Return [x, y] of the center of cell containing provided text 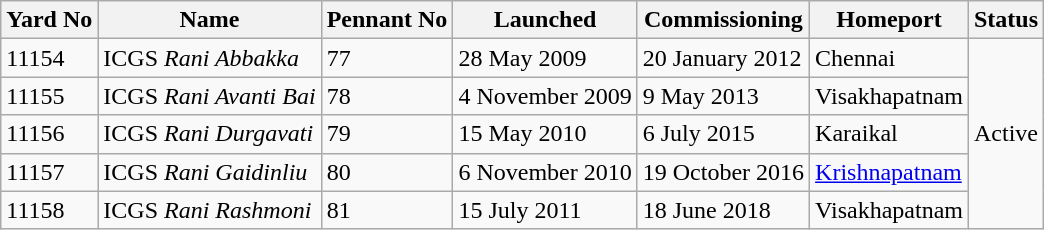
79 [387, 134]
Krishnapatnam [890, 172]
80 [387, 172]
ICGS Rani Abbakka [210, 58]
20 January 2012 [723, 58]
15 July 2011 [545, 210]
81 [387, 210]
Status [1006, 20]
Commissioning [723, 20]
11155 [50, 96]
11158 [50, 210]
Karaikal [890, 134]
18 June 2018 [723, 210]
11156 [50, 134]
Launched [545, 20]
28 May 2009 [545, 58]
9 May 2013 [723, 96]
11154 [50, 58]
11157 [50, 172]
Pennant No [387, 20]
6 November 2010 [545, 172]
ICGS Rani Avanti Bai [210, 96]
15 May 2010 [545, 134]
ICGS Rani Rashmoni [210, 210]
Name [210, 20]
78 [387, 96]
Yard No [50, 20]
Active [1006, 134]
77 [387, 58]
Chennai [890, 58]
Homeport [890, 20]
ICGS Rani Durgavati [210, 134]
6 July 2015 [723, 134]
4 November 2009 [545, 96]
19 October 2016 [723, 172]
ICGS Rani Gaidinliu [210, 172]
